Identify which cell holds the provided text, then report its [x, y] central coordinate. 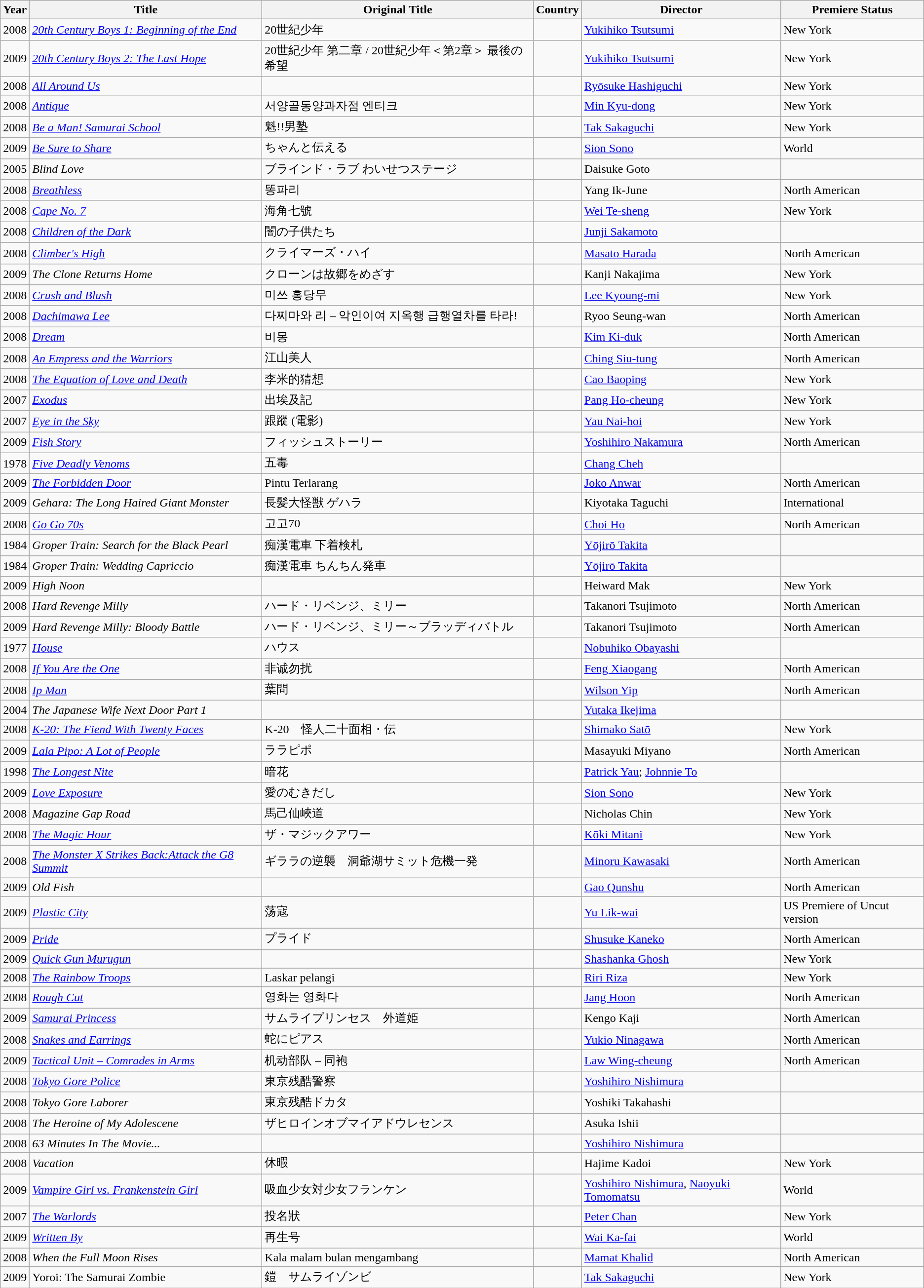
出埃及記 [398, 400]
海角七號 [398, 211]
Exodus [146, 400]
Kiyotaka Taguchi [681, 504]
Riri Riza [681, 977]
闇の子供たち [398, 232]
When the Full Moon Rises [146, 1257]
K-20: The Fiend With Twenty Faces [146, 730]
The Clone Returns Home [146, 274]
ハード・リベンジ、ミリー [398, 606]
Breathless [146, 191]
非诚勿扰 [398, 669]
Climber's High [146, 253]
Vacation [146, 1163]
Ryoo Seung-wan [681, 316]
Daisuke Goto [681, 169]
Rough Cut [146, 997]
クライマーズ・ハイ [398, 253]
20th Century Boys 2: The Last Hope [146, 58]
Laskar pelangi [398, 977]
If You Are the One [146, 669]
Ching Siu-tung [681, 358]
Yoshiki Takahashi [681, 1103]
An Empress and the Warriors [146, 358]
Country [558, 10]
서양골동양과자점 엔티크 [398, 107]
Mamat Khalid [681, 1257]
Peter Chan [681, 1216]
愛のむきだし [398, 793]
馬己仙峽道 [398, 814]
Masayuki Miyano [681, 750]
다찌마와 리 – 악인이여 지옥행 급행열차를 타라! [398, 316]
Groper Train: Search for the Black Pearl [146, 545]
Magazine Gap Road [146, 814]
江山美人 [398, 358]
고고70 [398, 524]
20世紀少年 第二章 / 20世紀少年＜第2章＞ 最後の希望 [398, 58]
Cao Baoping [681, 379]
李米的猜想 [398, 379]
The Monster X Strikes Back:Attack the G8 Summit [146, 861]
ギララの逆襲 洞爺湖サミット危機一発 [398, 861]
2004 [15, 710]
Yoshihiro Nakamura [681, 442]
Wai Ka-fai [681, 1237]
Gao Qunshu [681, 887]
US Premiere of Uncut version [852, 912]
机动部队 – 同袍 [398, 1060]
The Equation of Love and Death [146, 379]
吸血少女対少女フランケン [398, 1190]
Eye in the Sky [146, 422]
63 Minutes In The Movie... [146, 1143]
Cape No. 7 [146, 211]
Minoru Kawasaki [681, 861]
跟蹤 (電影) [398, 422]
영화는 영화다 [398, 997]
サムライプリンセス 外道姫 [398, 1019]
20世紀少年 [398, 30]
Plastic City [146, 912]
Yukio Ninagawa [681, 1040]
ザヒロインオブマイアドウレセンス [398, 1124]
荡寇 [398, 912]
Kanji Nakajima [681, 274]
Hajime Kadoi [681, 1163]
Premiere Status [852, 10]
Kala malam bulan mengambang [398, 1257]
フィッシュストーリー [398, 442]
Original Title [398, 10]
Shusuke Kaneko [681, 939]
Crush and Blush [146, 295]
Yu Lik-wai [681, 912]
Lee Kyoung-mi [681, 295]
Junji Sakamoto [681, 232]
Yau Nai-hoi [681, 422]
暗花 [398, 772]
Be a Man! Samurai School [146, 127]
Joko Anwar [681, 483]
Children of the Dark [146, 232]
1998 [15, 772]
The Forbidden Door [146, 483]
The Rainbow Troops [146, 977]
ララピポ [398, 750]
Shashanka Ghosh [681, 959]
Vampire Girl vs. Frankenstein Girl [146, 1190]
1977 [15, 648]
Nicholas Chin [681, 814]
Tokyo Gore Police [146, 1081]
Masato Harada [681, 253]
Shimako Satō [681, 730]
ちゃんと伝える [398, 148]
The Magic Hour [146, 835]
Pang Ho-cheung [681, 400]
International [852, 504]
Hard Revenge Milly [146, 606]
再生号 [398, 1237]
Kōki Mitani [681, 835]
Gehara: The Long Haired Giant Monster [146, 504]
鎧 サムライゾンビ [398, 1278]
痴漢電車 下着検札 [398, 545]
미쓰 홍당무 [398, 295]
Go Go 70s [146, 524]
Wilson Yip [681, 690]
Samurai Princess [146, 1019]
1978 [15, 463]
ブラインド・ラブ わいせつステージ [398, 169]
Ryōsuke Hashiguchi [681, 86]
Blind Love [146, 169]
Yang Ik-June [681, 191]
Tactical Unit – Comrades in Arms [146, 1060]
Jang Hoon [681, 997]
Yoshihiro Nishimura, Naoyuki Tomomatsu [681, 1190]
Min Kyu-dong [681, 107]
ハード・リベンジ、ミリー～ブラッディバトル [398, 627]
20th Century Boys 1: Beginning of the End [146, 30]
똥파리 [398, 191]
魁!!男塾 [398, 127]
Title [146, 10]
Wei Te-sheng [681, 211]
Tokyo Gore Laborer [146, 1103]
プライド [398, 939]
The Japanese Wife Next Door Part 1 [146, 710]
Patrick Yau; Johnnie To [681, 772]
Nobuhiko Obayashi [681, 648]
Yoroi: The Samurai Zombie [146, 1278]
Year [15, 10]
東京残酷ドカタ [398, 1103]
Antique [146, 107]
K-20 怪人二十面相・伝 [398, 730]
クローンは故郷をめざす [398, 274]
Law Wing-cheung [681, 1060]
Old Fish [146, 887]
2005 [15, 169]
Yutaka Ikejima [681, 710]
High Noon [146, 586]
Dachimawa Lee [146, 316]
Chang Cheh [681, 463]
Love Exposure [146, 793]
Written By [146, 1237]
Asuka Ishii [681, 1124]
投名狀 [398, 1216]
Hard Revenge Milly: Bloody Battle [146, 627]
ザ・マジックアワー [398, 835]
Kim Ki-duk [681, 338]
五毒 [398, 463]
東京残酷警察 [398, 1081]
Heiward Mak [681, 586]
비몽 [398, 338]
長髪大怪獣 ゲハラ [398, 504]
Choi Ho [681, 524]
Be Sure to Share [146, 148]
葉問 [398, 690]
The Heroine of My Adolescene [146, 1124]
Ip Man [146, 690]
痴漢電車 ちんちん発車 [398, 566]
The Warlords [146, 1216]
Groper Train: Wedding Capriccio [146, 566]
Kengo Kaji [681, 1019]
Lala Pipo: A Lot of People [146, 750]
Dream [146, 338]
Pintu Terlarang [398, 483]
Fish Story [146, 442]
Director [681, 10]
All Around Us [146, 86]
House [146, 648]
Five Deadly Venoms [146, 463]
The Longest Nite [146, 772]
Quick Gun Murugun [146, 959]
Pride [146, 939]
ハウス [398, 648]
Feng Xiaogang [681, 669]
Snakes and Earrings [146, 1040]
休暇 [398, 1163]
蛇にピアス [398, 1040]
